Pinpoint the cell where the given text exists, returning its (x, y) midpoint coordinate. 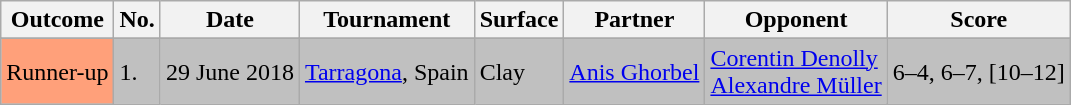
Runner-up (58, 72)
Surface (519, 20)
Outcome (58, 20)
No. (137, 20)
29 June 2018 (230, 72)
6–4, 6–7, [10–12] (978, 72)
Date (230, 20)
Clay (519, 72)
Opponent (796, 20)
Corentin Denolly Alexandre Müller (796, 72)
Score (978, 20)
1. (137, 72)
Anis Ghorbel (634, 72)
Tournament (386, 20)
Tarragona, Spain (386, 72)
Partner (634, 20)
